Search for the cell housing the specified text and yield its (x, y) center coordinate. 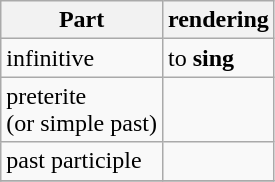
preterite (or simple past) (82, 110)
Part (82, 20)
infinitive (82, 58)
rendering (218, 20)
past participle (82, 161)
to sing (218, 58)
